Determine the [X, Y] coordinate at the center of the cell enclosing the given text.  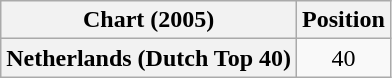
40 [344, 58]
Chart (2005) [149, 20]
Position [344, 20]
Netherlands (Dutch Top 40) [149, 58]
